Return (X, Y) of the center of cell containing provided text 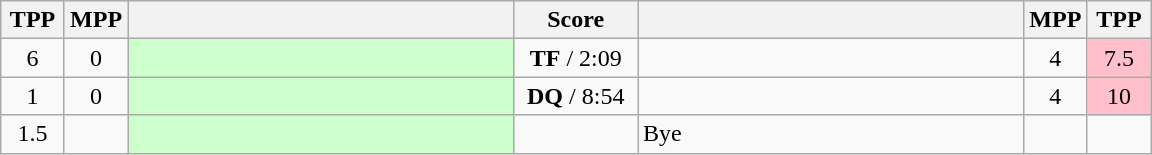
10 (1119, 96)
Bye (831, 134)
DQ / 8:54 (576, 96)
1.5 (33, 134)
Score (576, 20)
TF / 2:09 (576, 58)
6 (33, 58)
1 (33, 96)
7.5 (1119, 58)
